Determine the (x, y) coordinate at the center of the cell enclosing the given text.  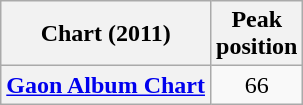
Chart (2011) (106, 34)
Gaon Album Chart (106, 85)
66 (257, 85)
Peakposition (257, 34)
